Extract the [x, y] coordinate from the center of the cell holding the provided text.  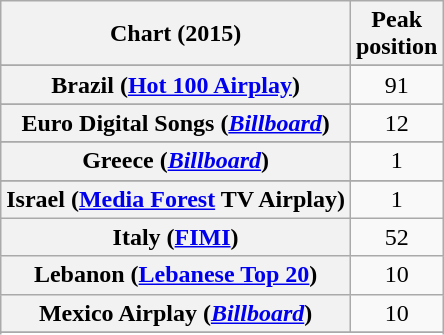
Peakposition [396, 34]
Mexico Airplay (Billboard) [176, 313]
12 [396, 123]
Italy (FIMI) [176, 237]
52 [396, 237]
Chart (2015) [176, 34]
Euro Digital Songs (Billboard) [176, 123]
Israel (Media Forest TV Airplay) [176, 199]
91 [396, 85]
Brazil (Hot 100 Airplay) [176, 85]
Greece (Billboard) [176, 161]
Lebanon (Lebanese Top 20) [176, 275]
